For the text-containing cell, return its midpoint in [X, Y] coordinate format. 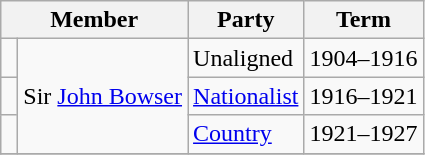
Sir John Bowser [103, 96]
Country [246, 134]
Member [94, 20]
Party [246, 20]
1916–1921 [364, 96]
Term [364, 20]
1904–1916 [364, 58]
Unaligned [246, 58]
Nationalist [246, 96]
1921–1927 [364, 134]
